Return the (x, y) coordinate for the center point of the cell that contains the specified text.  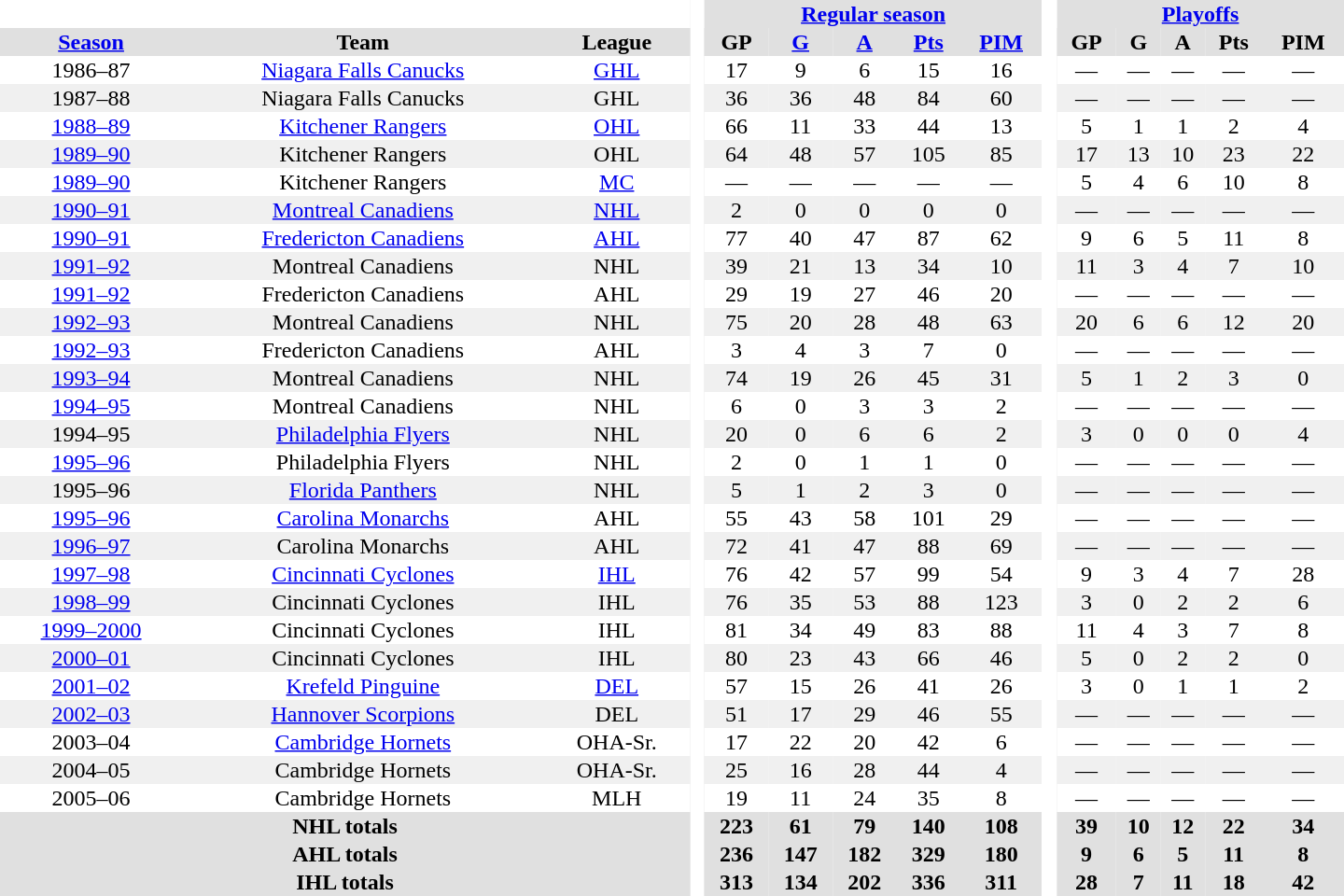
64 (737, 154)
329 (928, 854)
223 (737, 826)
60 (1001, 98)
72 (737, 546)
336 (928, 882)
84 (928, 98)
202 (864, 882)
83 (928, 630)
62 (1001, 238)
2004–05 (91, 770)
99 (928, 574)
85 (1001, 154)
87 (928, 238)
79 (864, 826)
25 (737, 770)
27 (864, 294)
311 (1001, 882)
61 (801, 826)
63 (1001, 322)
81 (737, 630)
1993–94 (91, 378)
2000–01 (91, 658)
1997–98 (91, 574)
108 (1001, 826)
54 (1001, 574)
Season (91, 42)
51 (737, 714)
Regular season (874, 14)
1999–2000 (91, 630)
Team (362, 42)
40 (801, 238)
18 (1234, 882)
75 (737, 322)
1998–99 (91, 602)
53 (864, 602)
Krefeld Pinguine (362, 686)
League (616, 42)
NHL totals (345, 826)
182 (864, 854)
21 (801, 266)
77 (737, 238)
134 (801, 882)
74 (737, 378)
45 (928, 378)
140 (928, 826)
313 (737, 882)
IHL totals (345, 882)
1986–87 (91, 70)
2002–03 (91, 714)
2003–04 (91, 742)
MC (616, 182)
80 (737, 658)
31 (1001, 378)
123 (1001, 602)
180 (1001, 854)
1988–89 (91, 126)
Hannover Scorpions (362, 714)
101 (928, 518)
236 (737, 854)
1987–88 (91, 98)
49 (864, 630)
Florida Panthers (362, 490)
1996–97 (91, 546)
MLH (616, 798)
33 (864, 126)
2005–06 (91, 798)
Playoffs (1200, 14)
58 (864, 518)
2001–02 (91, 686)
24 (864, 798)
69 (1001, 546)
105 (928, 154)
147 (801, 854)
AHL totals (345, 854)
